Scan for the cell matching the given text and deliver its [X, Y] coordinate at center. 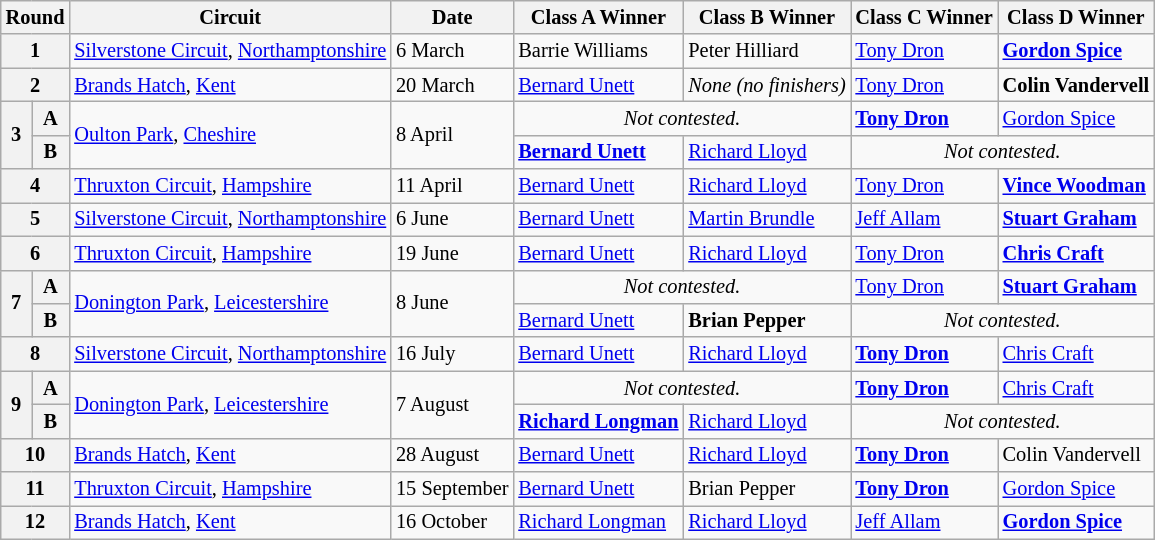
8 April [452, 134]
1 [36, 51]
20 March [452, 85]
19 June [452, 253]
Circuit [230, 17]
16 July [452, 354]
6 [36, 253]
7 August [452, 404]
6 March [452, 51]
Barrie Williams [598, 51]
4 [36, 186]
11 [36, 489]
28 August [452, 455]
Date [452, 17]
15 September [452, 489]
9 [16, 404]
Class B Winner [766, 17]
8 June [452, 304]
Class C Winner [924, 17]
6 June [452, 219]
7 [16, 304]
Class D Winner [1076, 17]
5 [36, 219]
16 October [452, 522]
11 April [452, 186]
Vince Woodman [1076, 186]
2 [36, 85]
Round [36, 17]
Class A Winner [598, 17]
3 [16, 134]
Peter Hilliard [766, 51]
None (no finishers) [766, 85]
8 [36, 354]
10 [36, 455]
Oulton Park, Cheshire [230, 134]
Martin Brundle [766, 219]
12 [36, 522]
